Detect which cell encompasses the target text, then output its (x, y) center coordinate. 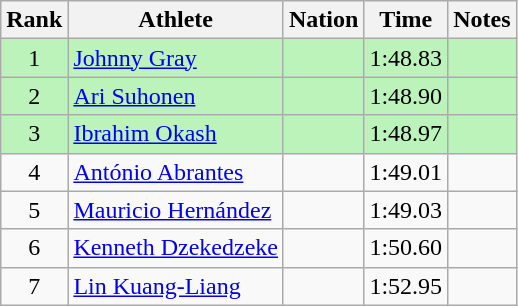
7 (34, 286)
1 (34, 58)
3 (34, 134)
Time (406, 20)
1:48.97 (406, 134)
1:48.90 (406, 96)
4 (34, 172)
Athlete (176, 20)
2 (34, 96)
1:49.01 (406, 172)
1:49.03 (406, 210)
6 (34, 248)
5 (34, 210)
Johnny Gray (176, 58)
Nation (323, 20)
Mauricio Hernández (176, 210)
Lin Kuang-Liang (176, 286)
António Abrantes (176, 172)
Ari Suhonen (176, 96)
Notes (482, 20)
1:50.60 (406, 248)
Ibrahim Okash (176, 134)
Kenneth Dzekedzeke (176, 248)
Rank (34, 20)
1:48.83 (406, 58)
1:52.95 (406, 286)
